From the cell containing the given text, extract its center point as [X, Y] coordinate. 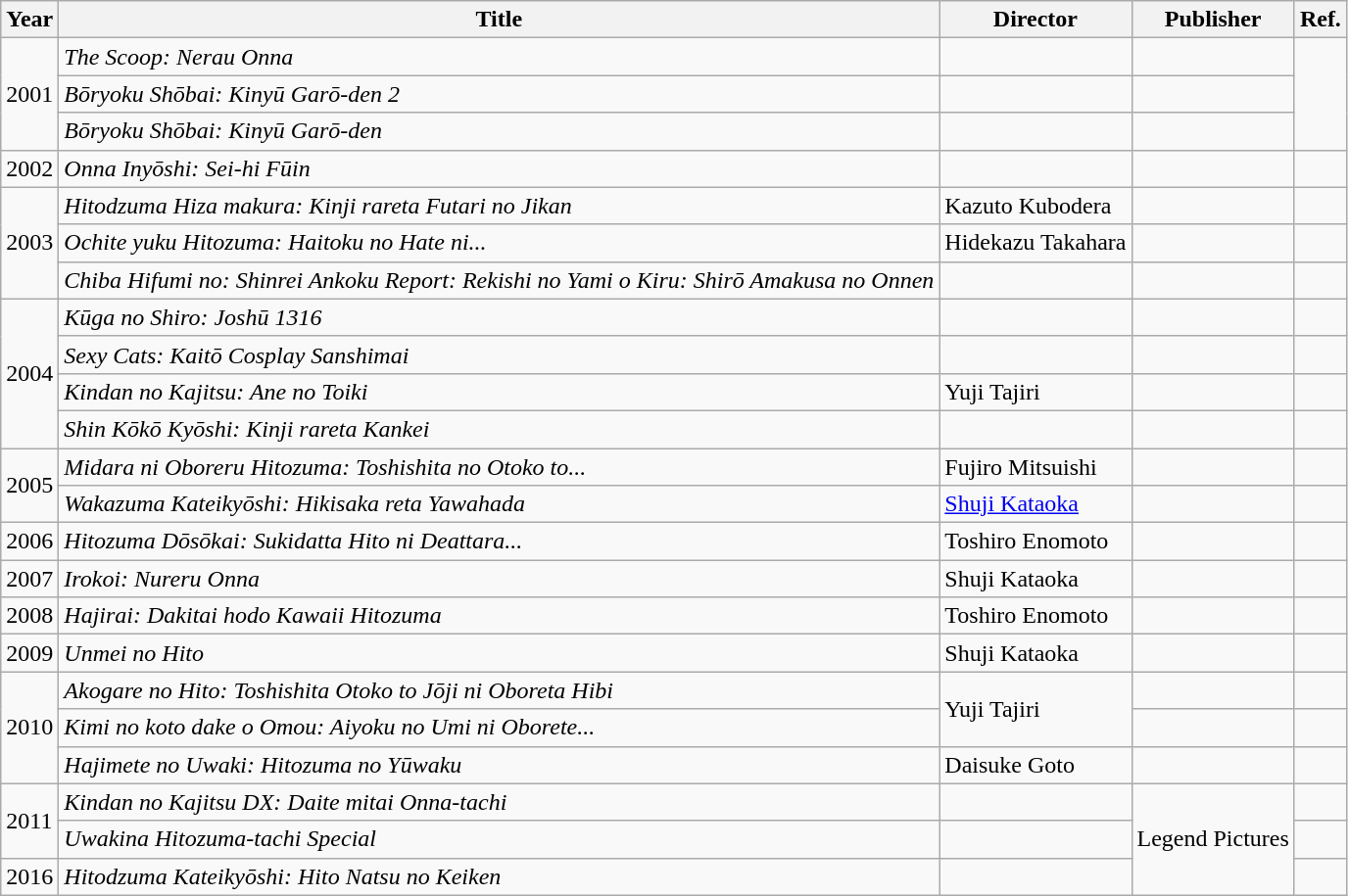
Onna Inyōshi: Sei-hi Fūin [500, 168]
Hajimete no Uwaki: Hitozuma no Yūwaku [500, 765]
The Scoop: Nerau Onna [500, 57]
2008 [29, 616]
Kazuto Kubodera [1035, 206]
2007 [29, 579]
Irokoi: Nureru Onna [500, 579]
2009 [29, 653]
2005 [29, 486]
Akogare no Hito: Toshishita Otoko to Jōji ni Oboreta Hibi [500, 690]
Hitodzuma Kateikyōshi: Hito Natsu no Keiken [500, 876]
2011 [29, 821]
2004 [29, 373]
Chiba Hifumi no: Shinrei Ankoku Report: Rekishi no Yami o Kiru: Shirō Amakusa no Onnen [500, 280]
Wakazuma Kateikyōshi: Hikisaka reta Yawahada [500, 504]
2003 [29, 243]
Fujiro Mitsuishi [1035, 467]
Uwakina Hitozuma-tachi Special [500, 839]
Shin Kōkō Kyōshi: Kinji rareta Kankei [500, 429]
Publisher [1213, 20]
Bōryoku Shōbai: Kinyū Garō-den [500, 131]
Hajirai: Dakitai hodo Kawaii Hitozuma [500, 616]
Daisuke Goto [1035, 765]
Hidekazu Takahara [1035, 243]
2010 [29, 728]
Hitozuma Dōsōkai: Sukidatta Hito ni Deattara... [500, 542]
Hitodzuma Hiza makura: Kinji rareta Futari no Jikan [500, 206]
Sexy Cats: Kaitō Cosplay Sanshimai [500, 354]
Title [500, 20]
Bōryoku Shōbai: Kinyū Garō-den 2 [500, 94]
2002 [29, 168]
Kimi no koto dake o Omou: Aiyoku no Umi ni Oborete... [500, 728]
2016 [29, 876]
Ochite yuku Hitozuma: Haitoku no Hate ni... [500, 243]
Year [29, 20]
Director [1035, 20]
Legend Pictures [1213, 839]
Kindan no Kajitsu: Ane no Toiki [500, 392]
Midara ni Oboreru Hitozuma: Toshishita no Otoko to... [500, 467]
Ref. [1321, 20]
Unmei no Hito [500, 653]
2006 [29, 542]
Kūga no Shiro: Joshū 1316 [500, 317]
2001 [29, 94]
Kindan no Kajitsu DX: Daite mitai Onna-tachi [500, 802]
